Capture the cell that displays the provided text and extract its [X, Y] central coordinate. 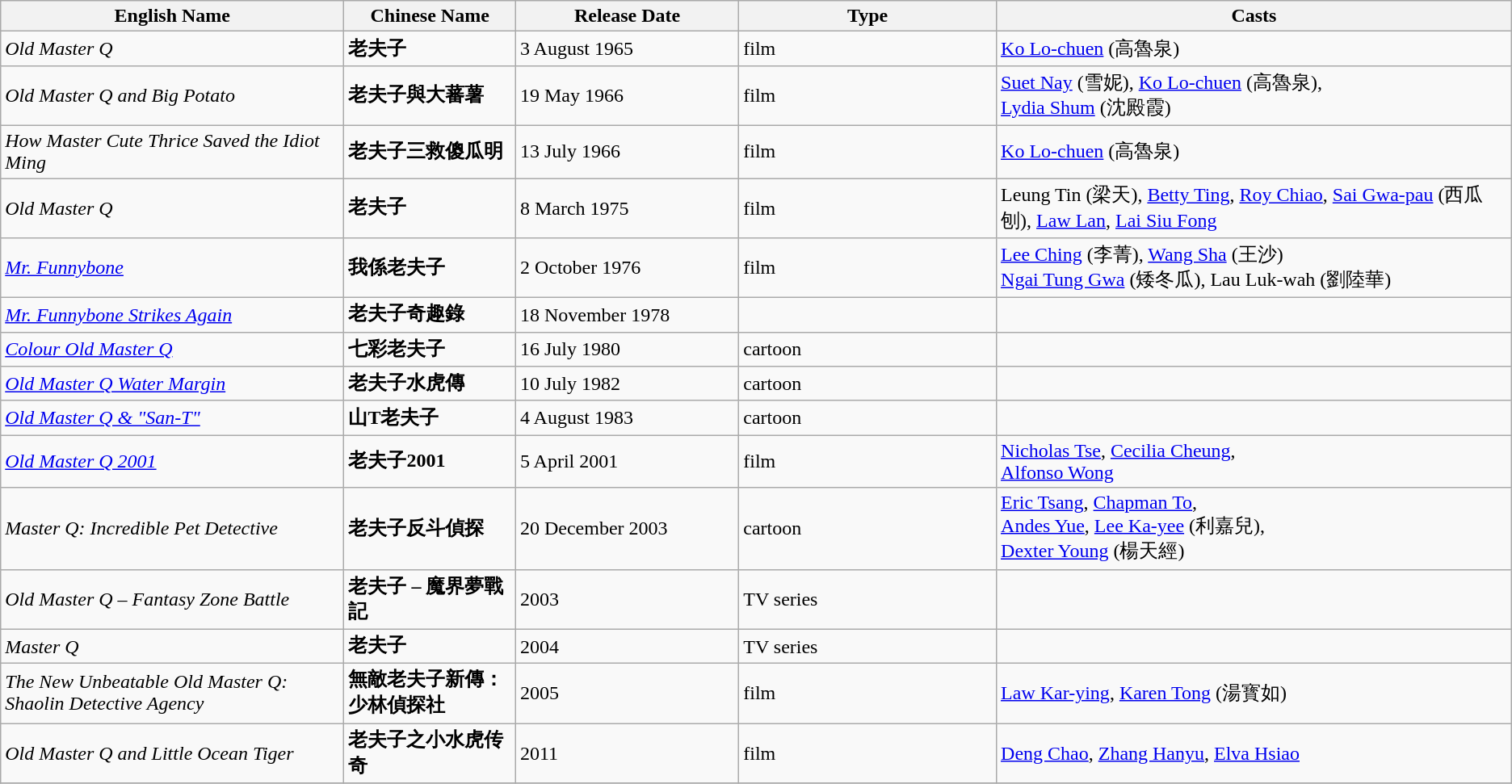
Master Q: Incredible Pet Detective [173, 528]
4 August 1983 [627, 418]
16 July 1980 [627, 349]
老夫子三救傻瓜明 [430, 152]
Mr. Funnybone Strikes Again [173, 315]
Old Master Q 2001 [173, 462]
老夫子 – 魔界夢戰記 [430, 599]
老夫子水虎傳 [430, 384]
Leung Tin (梁天), Betty Ting, Roy Chiao, Sai Gwa-pau (西瓜刨), Law Lan, Lai Siu Fong [1254, 208]
2005 [627, 694]
山T老夫子 [430, 418]
18 November 1978 [627, 315]
How Master Cute Thrice Saved the Idiot Ming [173, 152]
Old Master Q – Fantasy Zone Battle [173, 599]
Old Master Q and Little Ocean Tiger [173, 753]
5 April 2001 [627, 462]
我係老夫子 [430, 268]
無敵老夫子新傳：少林偵探社 [430, 694]
2 October 1976 [627, 268]
13 July 1966 [627, 152]
老夫子與大蕃薯 [430, 95]
Casts [1254, 16]
Law Kar-ying, Karen Tong (湯寳如) [1254, 694]
10 July 1982 [627, 384]
2003 [627, 599]
Suet Nay (雪妮), Ko Lo-chuen (高魯泉), Lydia Shum (沈殿霞) [1254, 95]
2011 [627, 753]
Lee Ching (李菁), Wang Sha (王沙) Ngai Tung Gwa (矮冬瓜), Lau Luk-wah (劉陸華) [1254, 268]
Chinese Name [430, 16]
19 May 1966 [627, 95]
Old Master Q Water Margin [173, 384]
20 December 2003 [627, 528]
2004 [627, 646]
8 March 1975 [627, 208]
Eric Tsang, Chapman To, Andes Yue, Lee Ka-yee (利嘉兒), Dexter Young (楊天經) [1254, 528]
Mr. Funnybone [173, 268]
Release Date [627, 16]
Colour Old Master Q [173, 349]
七彩老夫子 [430, 349]
Old Master Q & "San-T" [173, 418]
English Name [173, 16]
Deng Chao, Zhang Hanyu, Elva Hsiao [1254, 753]
Nicholas Tse, Cecilia Cheung, Alfonso Wong [1254, 462]
3 August 1965 [627, 48]
The New Unbeatable Old Master Q: Shaolin Detective Agency [173, 694]
老夫子反斗偵探 [430, 528]
老夫子奇趣錄 [430, 315]
Old Master Q and Big Potato [173, 95]
Master Q [173, 646]
Type [867, 16]
老夫子之小水虎传奇 [430, 753]
老夫子2001 [430, 462]
